Return the (x, y) coordinate for the center point of the cell that contains the specified text.  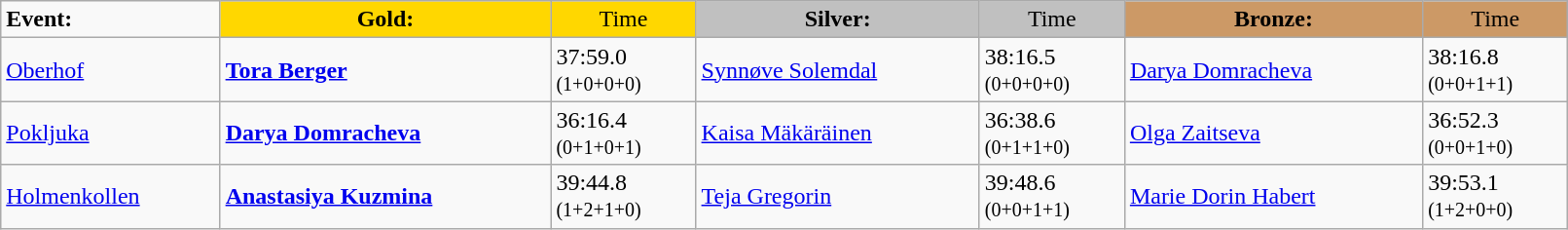
Oberhof (111, 70)
Pokljuka (111, 133)
Silver: (837, 19)
38:16.8(0+0+1+1) (1495, 70)
Teja Gregorin (837, 197)
Olga Zaitseva (1273, 133)
39:53.1(1+2+0+0) (1495, 197)
Holmenkollen (111, 197)
38:16.5(0+0+0+0) (1051, 70)
Synnøve Solemdal (837, 70)
Bronze: (1273, 19)
Event: (111, 19)
Anastasiya Kuzmina (385, 197)
36:38.6(0+1+1+0) (1051, 133)
36:16.4(0+1+0+1) (623, 133)
36:52.3(0+0+1+0) (1495, 133)
39:48.6(0+0+1+1) (1051, 197)
39:44.8(1+2+1+0) (623, 197)
Tora Berger (385, 70)
Marie Dorin Habert (1273, 197)
Kaisa Mäkäräinen (837, 133)
Gold: (385, 19)
37:59.0(1+0+0+0) (623, 70)
